Scan for the cell matching the given text and deliver its (X, Y) coordinate at center. 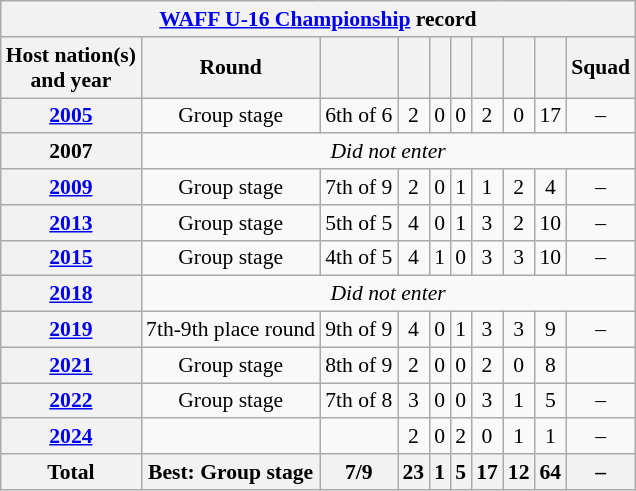
2013 (71, 223)
2022 (71, 401)
2005 (71, 116)
WAFF U-16 Championship record (318, 19)
8 (550, 365)
2015 (71, 258)
2024 (71, 437)
7th of 8 (358, 401)
7/9 (358, 472)
23 (414, 472)
4th of 5 (358, 258)
7th of 9 (358, 187)
7th-9th place round (230, 330)
9 (550, 330)
2009 (71, 187)
5th of 5 (358, 223)
9th of 9 (358, 330)
2018 (71, 294)
Host nation(s)and year (71, 68)
2019 (71, 330)
12 (519, 472)
Round (230, 68)
Best: Group stage (230, 472)
Total (71, 472)
2021 (71, 365)
2007 (71, 152)
64 (550, 472)
8th of 9 (358, 365)
6th of 6 (358, 116)
Squad (600, 68)
